Extract the [x, y] coordinate from the center of the cell holding the provided text.  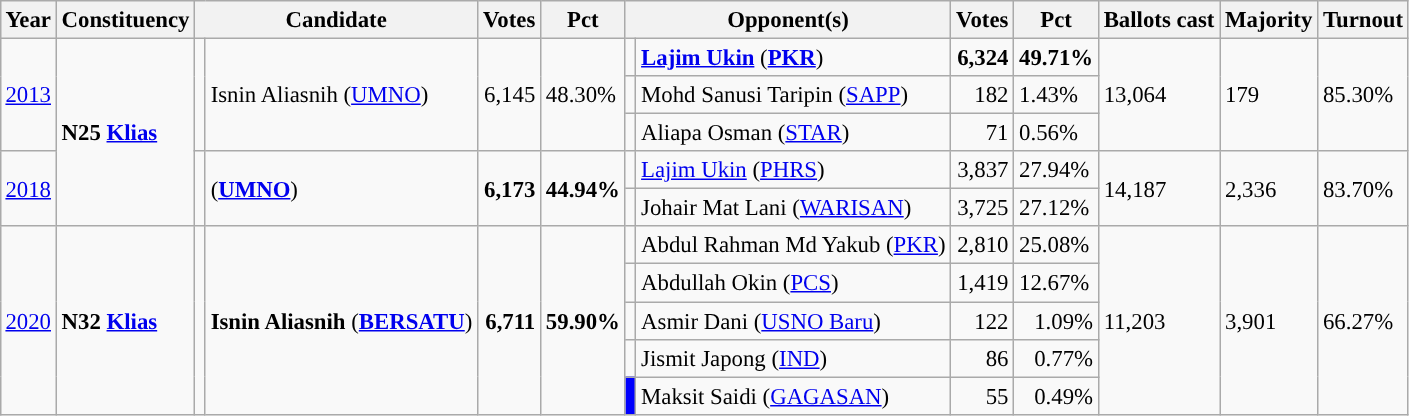
Lajim Ukin (PKR) [794, 57]
Asmir Dani (USNO Baru) [794, 321]
27.12% [1056, 208]
85.30% [1364, 94]
Isnin Aliasnih (BERSATU) [341, 320]
Isnin Aliasnih (UMNO) [341, 94]
44.94% [584, 188]
6,324 [982, 57]
Aliapa Osman (STAR) [794, 133]
66.27% [1364, 320]
48.30% [584, 94]
N32 Klias [125, 320]
59.90% [584, 320]
Opponent(s) [788, 20]
83.70% [1364, 188]
6,173 [510, 188]
6,145 [510, 94]
122 [982, 321]
Ballots cast [1158, 20]
3,837 [982, 170]
27.94% [1056, 170]
2,336 [1269, 188]
Abdullah Okin (PCS) [794, 283]
Jismit Japong (IND) [794, 358]
182 [982, 95]
0.77% [1056, 358]
86 [982, 358]
55 [982, 396]
0.49% [1056, 396]
3,901 [1269, 320]
0.56% [1056, 133]
2013 [28, 94]
2020 [28, 320]
1,419 [982, 283]
11,203 [1158, 320]
12.67% [1056, 283]
Johair Mat Lani (WARISAN) [794, 208]
13,064 [1158, 94]
Abdul Rahman Md Yakub (PKR) [794, 245]
Candidate [336, 20]
1.09% [1056, 321]
Year [28, 20]
Turnout [1364, 20]
N25 Klias [125, 132]
49.71% [1056, 57]
Majority [1269, 20]
1.43% [1056, 95]
71 [982, 133]
2018 [28, 188]
Lajim Ukin (PHRS) [794, 170]
3,725 [982, 208]
14,187 [1158, 188]
Mohd Sanusi Taripin (SAPP) [794, 95]
Maksit Saidi (GAGASAN) [794, 396]
179 [1269, 94]
(UMNO) [341, 188]
6,711 [510, 320]
25.08% [1056, 245]
Constituency [125, 20]
2,810 [982, 245]
